Provide the [x, y] coordinate of the cell's center where the given text is located.  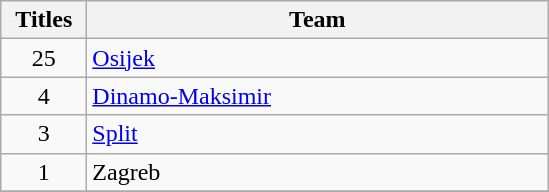
Split [318, 134]
Dinamo-Maksimir [318, 96]
3 [44, 134]
Titles [44, 20]
Osijek [318, 58]
Team [318, 20]
Zagreb [318, 172]
25 [44, 58]
4 [44, 96]
1 [44, 172]
